Extract the [x, y] coordinate from the center of the cell holding the provided text.  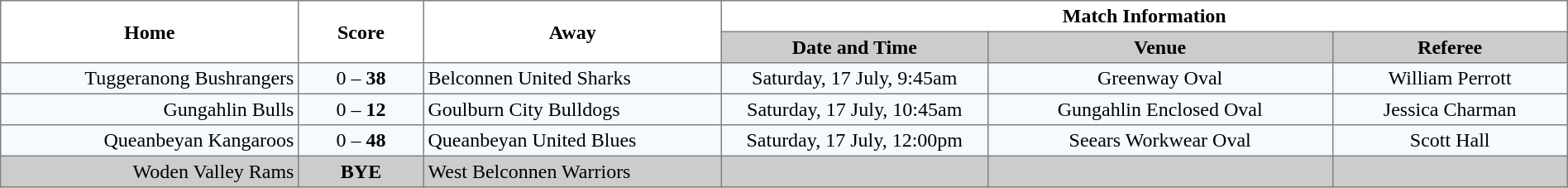
West Belconnen Warriors [572, 171]
Referee [1450, 47]
Woden Valley Rams [150, 171]
Date and Time [854, 47]
Scott Hall [1450, 141]
0 – 38 [361, 79]
Score [361, 31]
Gungahlin Bulls [150, 109]
Saturday, 17 July, 12:00pm [854, 141]
Saturday, 17 July, 10:45am [854, 109]
0 – 48 [361, 141]
Tuggeranong Bushrangers [150, 79]
Queanbeyan Kangaroos [150, 141]
Greenway Oval [1159, 79]
Goulburn City Bulldogs [572, 109]
0 – 12 [361, 109]
Queanbeyan United Blues [572, 141]
Gungahlin Enclosed Oval [1159, 109]
BYE [361, 171]
Home [150, 31]
William Perrott [1450, 79]
Saturday, 17 July, 9:45am [854, 79]
Jessica Charman [1450, 109]
Seears Workwear Oval [1159, 141]
Venue [1159, 47]
Away [572, 31]
Belconnen United Sharks [572, 79]
Match Information [1145, 17]
